Find where the given text appears and provide that cell's center as [x, y] coordinate. 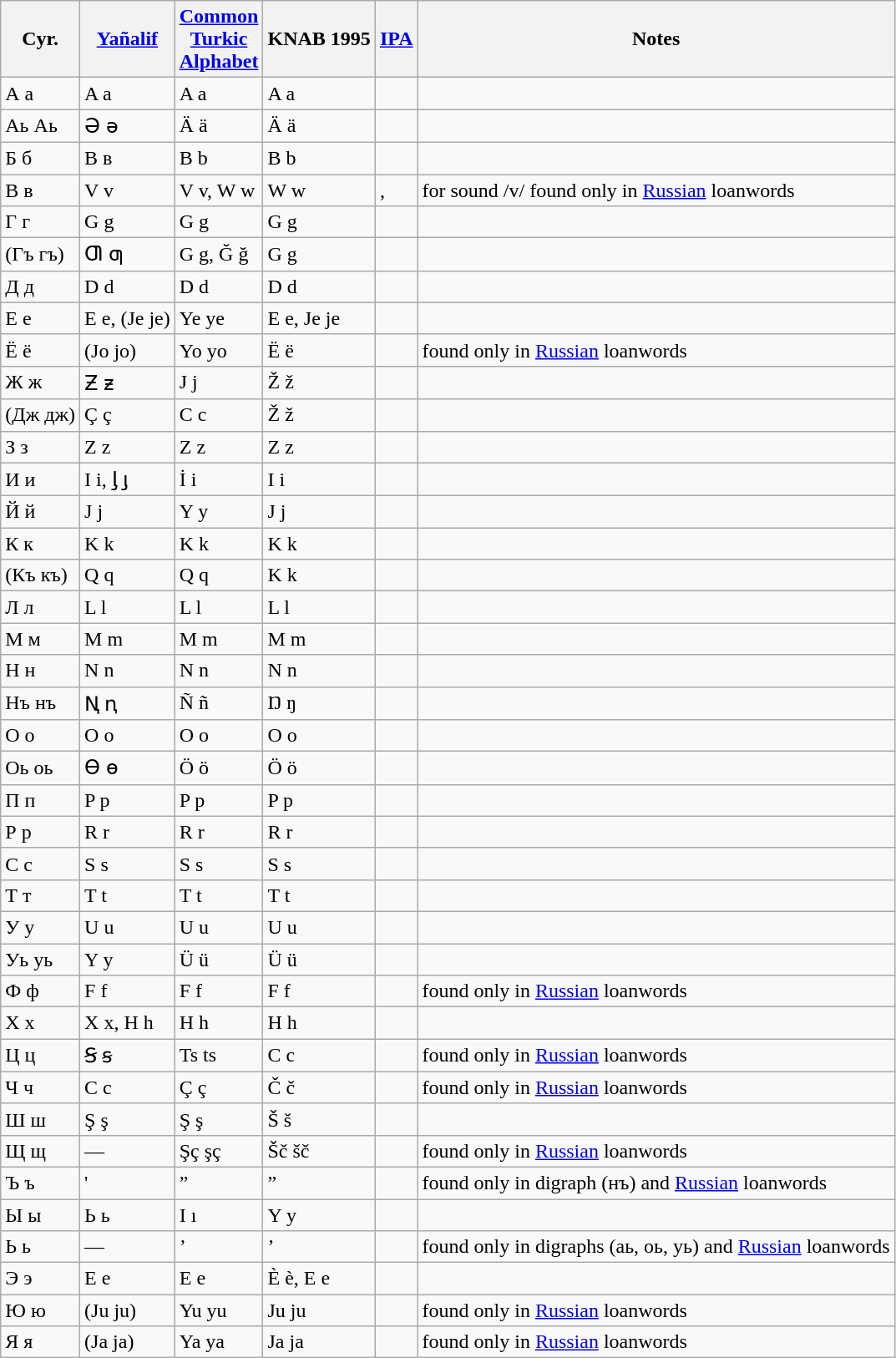
О о [40, 736]
(Дж дж) [40, 415]
W w [319, 190]
Г г [40, 222]
Д д [40, 286]
Ts ts [219, 1056]
Ю ю [40, 1310]
G g, Ğ ğ [219, 255]
Č č [319, 1087]
Ш ш [40, 1119]
Ë ë [319, 350]
I i, I̡ ı̡ [128, 479]
Yo yo [219, 350]
Ya ya [219, 1342]
З з [40, 447]
М м [40, 639]
Н н [40, 671]
Ñ ñ [219, 703]
П п [40, 800]
KNAB 1995 [319, 39]
Л л [40, 607]
Оь оь [40, 768]
B в [128, 158]
С с [40, 864]
Yu yu [219, 1310]
(Ja ja) [128, 1342]
E e, Je je [319, 318]
Й й [40, 512]
Ө ө [128, 768]
Ч ч [40, 1087]
Нъ нъ [40, 703]
Ф ф [40, 991]
Ꞩ ꞩ [128, 1056]
Notes [656, 39]
А а [40, 94]
Š š [319, 1119]
И и [40, 479]
È è, E e [319, 1279]
Ƣ ƣ [128, 255]
Ja ja [319, 1342]
В в [40, 190]
E e, (Je je) [128, 318]
Ꞑ ꞑ [128, 703]
for sound /v/ found only in Russian loanwords [656, 190]
I i [319, 479]
found only in digraphs (аь, оь, уь) and Russian loanwords [656, 1247]
Ƶ ƶ [128, 383]
Ё ё [40, 350]
, [396, 190]
İ i [219, 479]
V v [128, 190]
Аь Аь [40, 126]
Ж ж [40, 383]
Уь уь [40, 960]
К к [40, 544]
Şç şç [219, 1151]
found only in digraph (нъ) and Russian loanwords [656, 1183]
Р р [40, 832]
Ye ye [219, 318]
Ц ц [40, 1056]
V v, W w [219, 190]
Т т [40, 895]
Э э [40, 1279]
Ъ ъ [40, 1183]
IPA [396, 39]
I ı [219, 1215]
У у [40, 927]
Ə ə [128, 126]
Ju ju [319, 1310]
(Гъ гъ) [40, 255]
CommonTurkicAlphabet [219, 39]
Х х [40, 1023]
' [128, 1183]
Б б [40, 158]
(Ju ju) [128, 1310]
Ы ы [40, 1215]
Yañalif [128, 39]
Cyr. [40, 39]
(Къ къ) [40, 575]
Е е [40, 318]
Щ щ [40, 1151]
(Jo jo) [128, 350]
Šč šč [319, 1151]
Ŋ ŋ [319, 703]
X x, H h [128, 1023]
Я я [40, 1342]
